Output the (X, Y) coordinate of the center of the cell containing the given text.  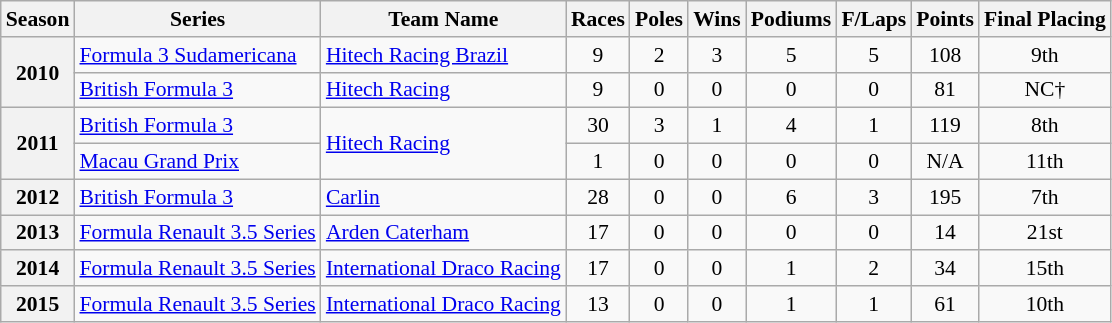
11th (1045, 162)
F/Laps (874, 19)
14 (945, 233)
Wins (717, 19)
2012 (38, 197)
Macau Grand Prix (197, 162)
30 (598, 126)
Season (38, 19)
7th (1045, 197)
Series (197, 19)
61 (945, 304)
2014 (38, 269)
13 (598, 304)
10th (1045, 304)
119 (945, 126)
Races (598, 19)
Hitech Racing Brazil (444, 55)
Carlin (444, 197)
Formula 3 Sudamericana (197, 55)
Podiums (792, 19)
2010 (38, 72)
15th (1045, 269)
Final Placing (1045, 19)
9th (1045, 55)
8th (1045, 126)
4 (792, 126)
Points (945, 19)
6 (792, 197)
108 (945, 55)
34 (945, 269)
2015 (38, 304)
195 (945, 197)
21st (1045, 233)
NC† (1045, 90)
N/A (945, 162)
2011 (38, 144)
Team Name (444, 19)
81 (945, 90)
Poles (659, 19)
2013 (38, 233)
28 (598, 197)
Arden Caterham (444, 233)
